Extract the [x, y] coordinate from the center of the cell holding the provided text.  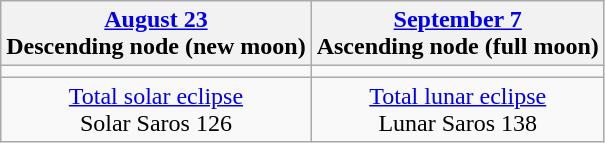
Total solar eclipseSolar Saros 126 [156, 110]
August 23Descending node (new moon) [156, 34]
Total lunar eclipseLunar Saros 138 [458, 110]
September 7Ascending node (full moon) [458, 34]
